From the cell containing the given text, extract its center point as (x, y) coordinate. 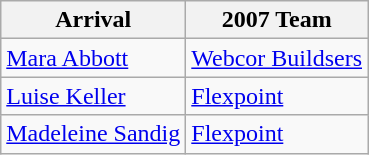
2007 Team (277, 20)
Luise Keller (94, 96)
Mara Abbott (94, 58)
Arrival (94, 20)
Webcor Buildsers (277, 58)
Madeleine Sandig (94, 134)
